Search for the cell housing the specified text and yield its [x, y] center coordinate. 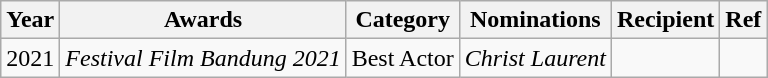
Recipient [665, 20]
Best Actor [402, 58]
Year [30, 20]
Category [402, 20]
Awards [203, 20]
Festival Film Bandung 2021 [203, 58]
Nominations [535, 20]
2021 [30, 58]
Ref [744, 20]
Christ Laurent [535, 58]
